Search for the cell housing the specified text and yield its (x, y) center coordinate. 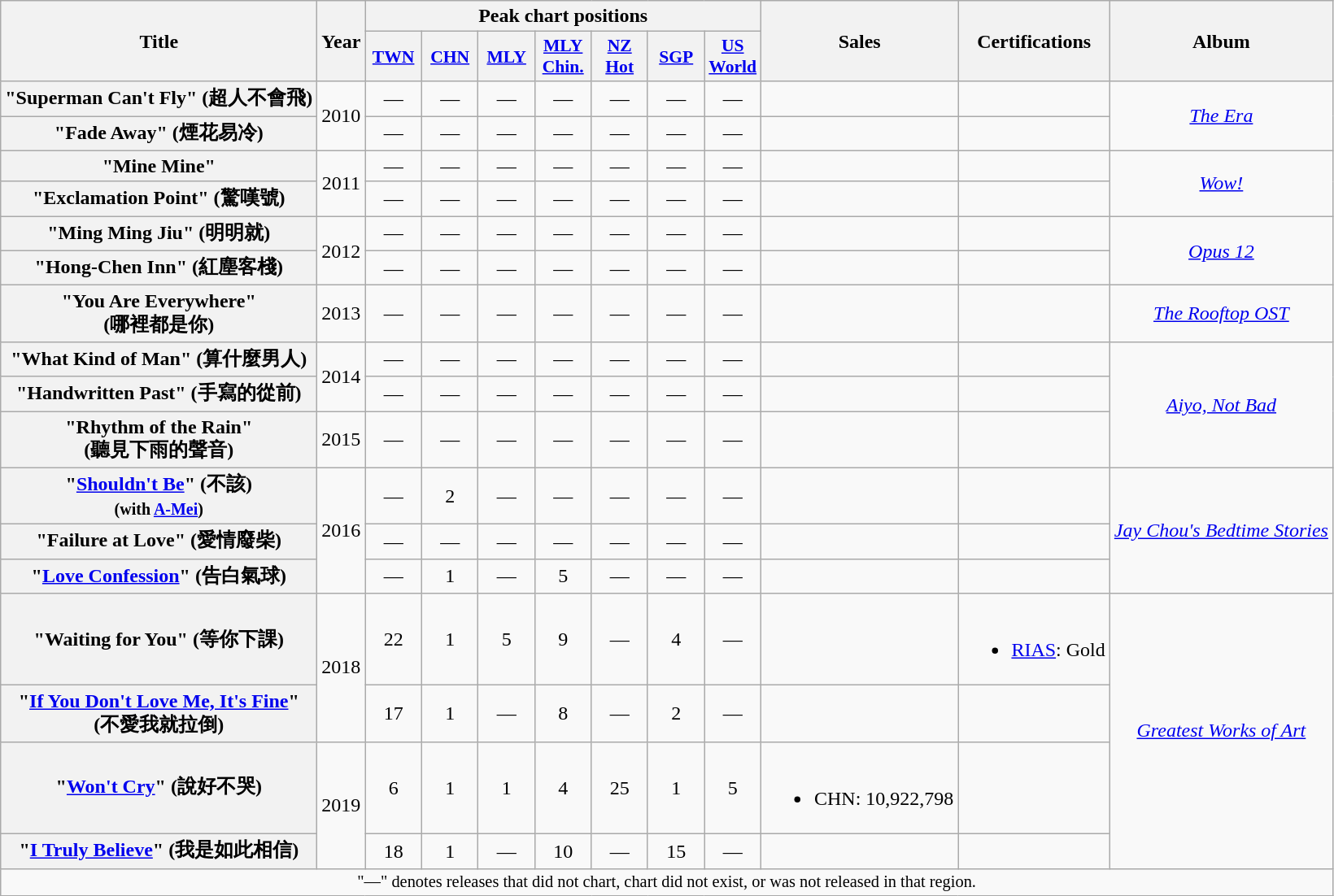
Certifications (1034, 41)
Year (342, 41)
"Shouldn't Be" (不該)(with A-Mei) (159, 496)
Peak chart positions (563, 16)
"Exclamation Point" (驚嘆號) (159, 198)
6 (394, 787)
8 (563, 714)
SGP (676, 57)
2012 (342, 250)
The Rooftop OST (1221, 314)
"Fade Away" (煙花易冷) (159, 133)
2018 (342, 668)
2019 (342, 805)
Album (1221, 41)
25 (620, 787)
"Won't Cry" (說好不哭) (159, 787)
MLYChin. (563, 57)
CHN (450, 57)
2016 (342, 530)
"Hong-Chen Inn" (紅塵客棧) (159, 268)
2011 (342, 184)
USWorld (733, 57)
MLY (507, 57)
Greatest Works of Art (1221, 731)
10 (563, 850)
"Failure at Love" (愛情廢柴) (159, 542)
"Ming Ming Jiu" (明明就) (159, 234)
"Waiting for You" (等你下課) (159, 639)
Jay Chou's Bedtime Stories (1221, 530)
Title (159, 41)
2010 (342, 115)
2013 (342, 314)
15 (676, 850)
Sales (859, 41)
Aiyo, Not Bad (1221, 405)
17 (394, 714)
Opus 12 (1221, 250)
2015 (342, 440)
"If You Don't Love Me, It's Fine" (不愛我就拉倒) (159, 714)
22 (394, 639)
"I Truly Believe" (我是如此相信) (159, 850)
RIAS: Gold (1034, 639)
CHN: 10,922,798 (859, 787)
Wow! (1221, 184)
The Era (1221, 115)
18 (394, 850)
NZHot (620, 57)
"Handwritten Past" (手寫的從前) (159, 394)
"Superman Can't Fly" (超人不會飛) (159, 99)
"Rhythm of the Rain"(聽見下雨的聲音) (159, 440)
"Love Confession" (告白氣球) (159, 576)
"You Are Everywhere"(哪裡都是你) (159, 314)
"What Kind of Man" (算什麼男人) (159, 359)
2014 (342, 376)
"—" denotes releases that did not chart, chart did not exist, or was not released in that region. (667, 882)
9 (563, 639)
TWN (394, 57)
"Mine Mine" (159, 166)
